Locate the cell with the specified text and output its [X, Y] center coordinate. 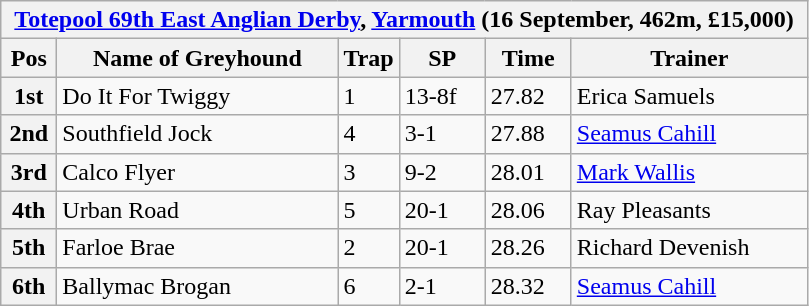
Erica Samuels [689, 96]
Name of Greyhound [198, 58]
Trainer [689, 58]
5th [29, 248]
3rd [29, 172]
3 [368, 172]
Richard Devenish [689, 248]
27.82 [528, 96]
2-1 [442, 286]
2nd [29, 134]
Do It For Twiggy [198, 96]
Ballymac Brogan [198, 286]
27.88 [528, 134]
13-8f [442, 96]
28.01 [528, 172]
Totepool 69th East Anglian Derby, Yarmouth (16 September, 462m, £15,000) [404, 20]
Time [528, 58]
Trap [368, 58]
2 [368, 248]
28.06 [528, 210]
Urban Road [198, 210]
28.32 [528, 286]
6 [368, 286]
1 [368, 96]
3-1 [442, 134]
Pos [29, 58]
6th [29, 286]
Ray Pleasants [689, 210]
Calco Flyer [198, 172]
4 [368, 134]
9-2 [442, 172]
28.26 [528, 248]
Southfield Jock [198, 134]
5 [368, 210]
Farloe Brae [198, 248]
4th [29, 210]
SP [442, 58]
Mark Wallis [689, 172]
1st [29, 96]
